Detect which cell encompasses the target text, then output its (X, Y) center coordinate. 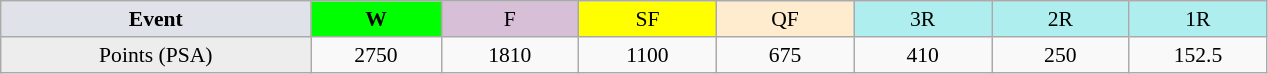
675 (785, 55)
1R (1198, 19)
2R (1061, 19)
250 (1061, 55)
QF (785, 19)
F (510, 19)
2750 (376, 55)
W (376, 19)
Event (156, 19)
152.5 (1198, 55)
1100 (648, 55)
3R (923, 19)
1810 (510, 55)
SF (648, 19)
410 (923, 55)
Points (PSA) (156, 55)
